Determine the [x, y] coordinate at the center of the cell enclosing the given text.  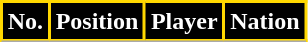
Nation [265, 22]
No. [26, 22]
Player [184, 22]
Position [96, 22]
